Search for the cell housing the specified text and yield its [x, y] center coordinate. 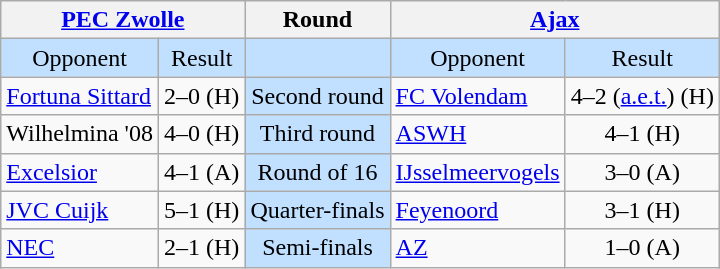
PEC Zwolle [123, 20]
Second round [318, 96]
Quarter-finals [318, 210]
Semi-finals [318, 248]
3–0 (A) [642, 172]
2–0 (H) [201, 96]
4–0 (H) [201, 134]
Excelsior [80, 172]
FC Volendam [478, 96]
Third round [318, 134]
Wilhelmina '08 [80, 134]
4–1 (A) [201, 172]
3–1 (H) [642, 210]
Round [318, 20]
2–1 (H) [201, 248]
1–0 (A) [642, 248]
JVC Cuijk [80, 210]
Feyenoord [478, 210]
4–1 (H) [642, 134]
Fortuna Sittard [80, 96]
Round of 16 [318, 172]
Ajax [554, 20]
IJsselmeervogels [478, 172]
AZ [478, 248]
4–2 (a.e.t.) (H) [642, 96]
5–1 (H) [201, 210]
ASWH [478, 134]
NEC [80, 248]
